Extract the (x, y) coordinate from the center of the cell holding the provided text.  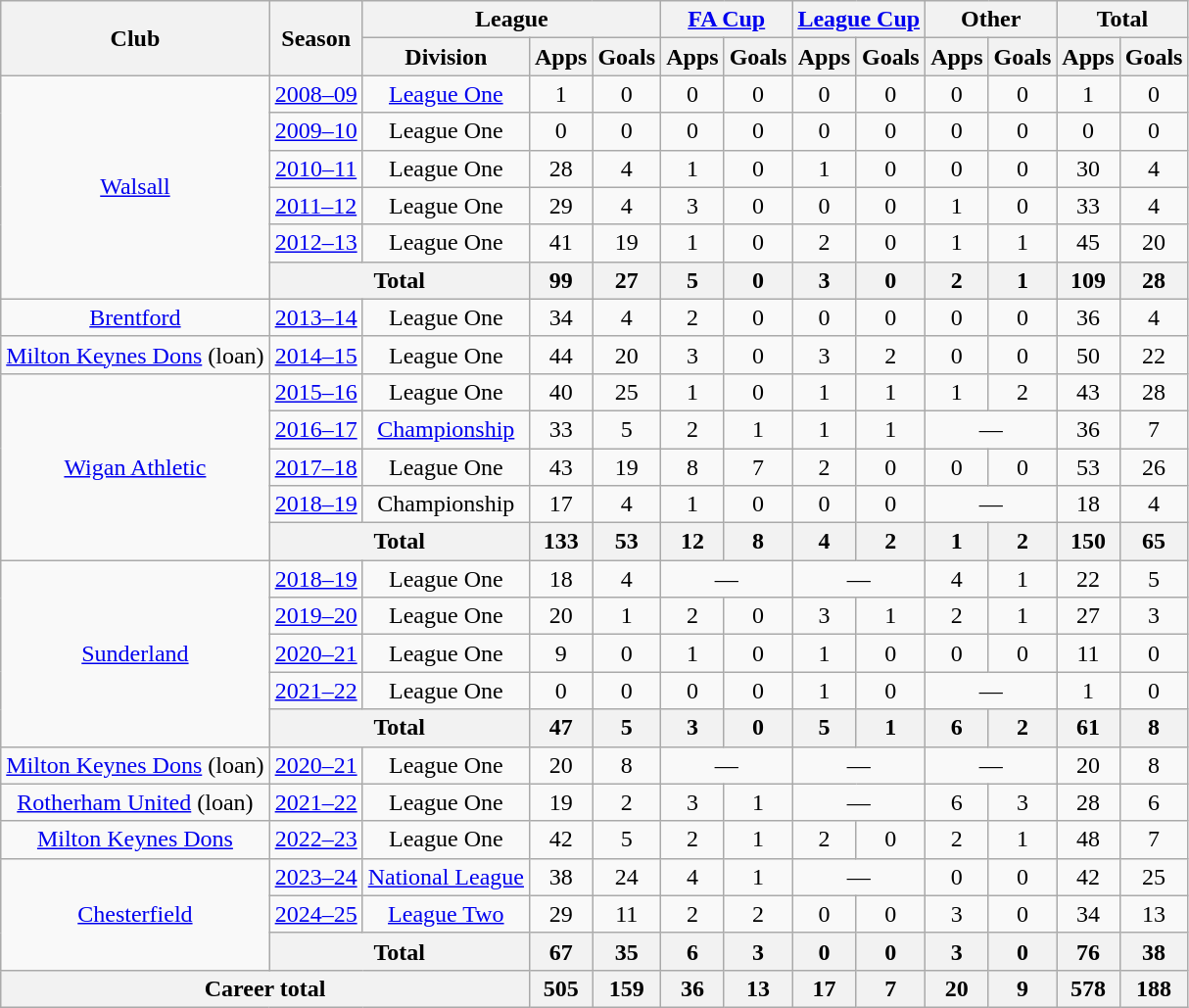
Chesterfield (135, 914)
35 (627, 951)
26 (1154, 467)
2022–23 (315, 840)
2015–16 (315, 392)
League Cup (859, 20)
48 (1088, 840)
133 (560, 542)
41 (560, 243)
12 (692, 542)
Walsall (135, 187)
Other (991, 20)
Wigan Athletic (135, 466)
578 (1088, 988)
FA Cup (727, 20)
Career total (265, 988)
Brentford (135, 317)
30 (1088, 168)
99 (560, 280)
45 (1088, 243)
Rotherham United (loan) (135, 802)
2014–15 (315, 355)
24 (627, 877)
2011–12 (315, 206)
Club (135, 38)
2008–09 (315, 94)
61 (1088, 728)
65 (1154, 542)
76 (1088, 951)
League Two (446, 914)
159 (627, 988)
Sunderland (135, 653)
2010–11 (315, 168)
67 (560, 951)
2013–14 (315, 317)
Milton Keynes Dons (135, 840)
44 (560, 355)
50 (1088, 355)
2019–20 (315, 616)
League (511, 20)
2009–10 (315, 131)
2012–13 (315, 243)
2024–25 (315, 914)
505 (560, 988)
2017–18 (315, 467)
Season (315, 38)
National League (446, 877)
40 (560, 392)
2023–24 (315, 877)
188 (1154, 988)
150 (1088, 542)
109 (1088, 280)
47 (560, 728)
2016–17 (315, 429)
Division (446, 57)
